Return the [x, y] coordinate for the center point of the cell that contains the specified text.  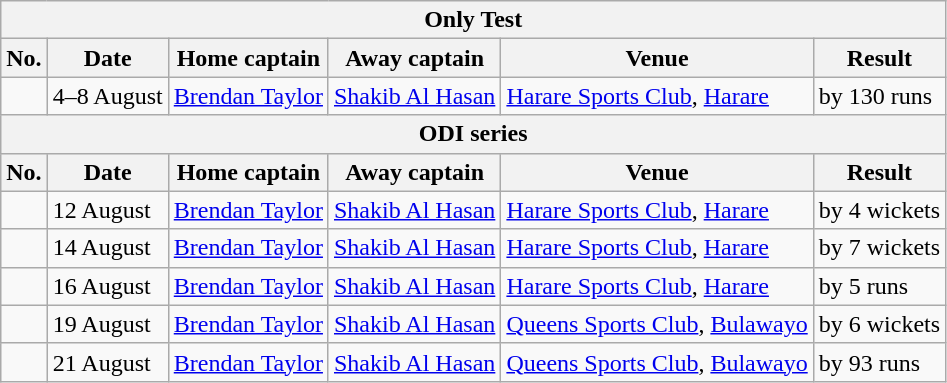
by 7 wickets [879, 248]
19 August [108, 324]
by 130 runs [879, 96]
4–8 August [108, 96]
Only Test [474, 20]
by 6 wickets [879, 324]
12 August [108, 210]
by 4 wickets [879, 210]
21 August [108, 362]
16 August [108, 286]
ODI series [474, 134]
by 5 runs [879, 286]
14 August [108, 248]
by 93 runs [879, 362]
